Scan for the cell matching the given text and deliver its [x, y] coordinate at center. 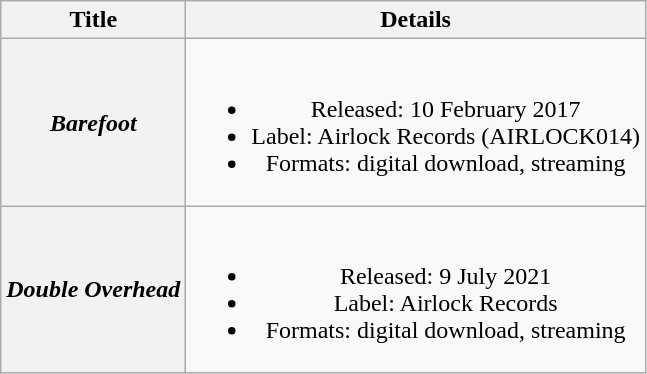
Details [416, 20]
Released: 9 July 2021Label: Airlock RecordsFormats: digital download, streaming [416, 290]
Title [94, 20]
Double Overhead [94, 290]
Released: 10 February 2017Label: Airlock Records (AIRLOCK014)Formats: digital download, streaming [416, 122]
Barefoot [94, 122]
